Capture the cell that displays the provided text and extract its [x, y] central coordinate. 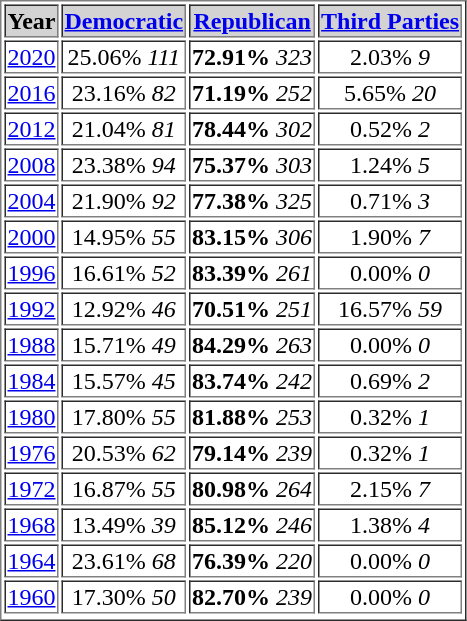
78.44% 302 [252, 128]
1960 [31, 596]
1980 [31, 416]
1964 [31, 560]
1.24% 5 [390, 164]
2000 [31, 236]
23.38% 94 [124, 164]
1976 [31, 452]
12.92% 46 [124, 308]
15.57% 45 [124, 380]
5.65% 20 [390, 92]
83.15% 306 [252, 236]
Republican [252, 20]
2.15% 7 [390, 488]
71.19% 252 [252, 92]
0.69% 2 [390, 380]
82.70% 239 [252, 596]
Third Parties [390, 20]
0.52% 2 [390, 128]
21.90% 92 [124, 200]
2020 [31, 56]
1.38% 4 [390, 524]
80.98% 264 [252, 488]
77.38% 325 [252, 200]
83.39% 261 [252, 272]
23.61% 68 [124, 560]
0.71% 3 [390, 200]
1996 [31, 272]
13.49% 39 [124, 524]
83.74% 242 [252, 380]
15.71% 49 [124, 344]
76.39% 220 [252, 560]
14.95% 55 [124, 236]
1972 [31, 488]
25.06% 111 [124, 56]
75.37% 303 [252, 164]
1984 [31, 380]
Democratic [124, 20]
23.16% 82 [124, 92]
2.03% 9 [390, 56]
2004 [31, 200]
16.57% 59 [390, 308]
2016 [31, 92]
84.29% 263 [252, 344]
16.87% 55 [124, 488]
72.91% 323 [252, 56]
79.14% 239 [252, 452]
20.53% 62 [124, 452]
70.51% 251 [252, 308]
17.30% 50 [124, 596]
2008 [31, 164]
1988 [31, 344]
2012 [31, 128]
16.61% 52 [124, 272]
1.90% 7 [390, 236]
21.04% 81 [124, 128]
Year [31, 20]
81.88% 253 [252, 416]
1992 [31, 308]
1968 [31, 524]
17.80% 55 [124, 416]
85.12% 246 [252, 524]
